Search for the cell housing the specified text and yield its [X, Y] center coordinate. 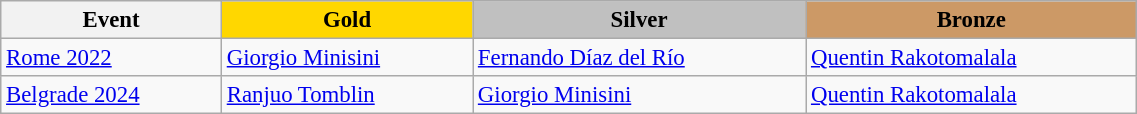
Gold [346, 20]
Ranjuo Tomblin [346, 95]
Belgrade 2024 [112, 95]
Fernando Díaz del Río [640, 58]
Bronze [972, 20]
Silver [640, 20]
Event [112, 20]
Rome 2022 [112, 58]
